Find where the given text appears and provide that cell's center as [x, y] coordinate. 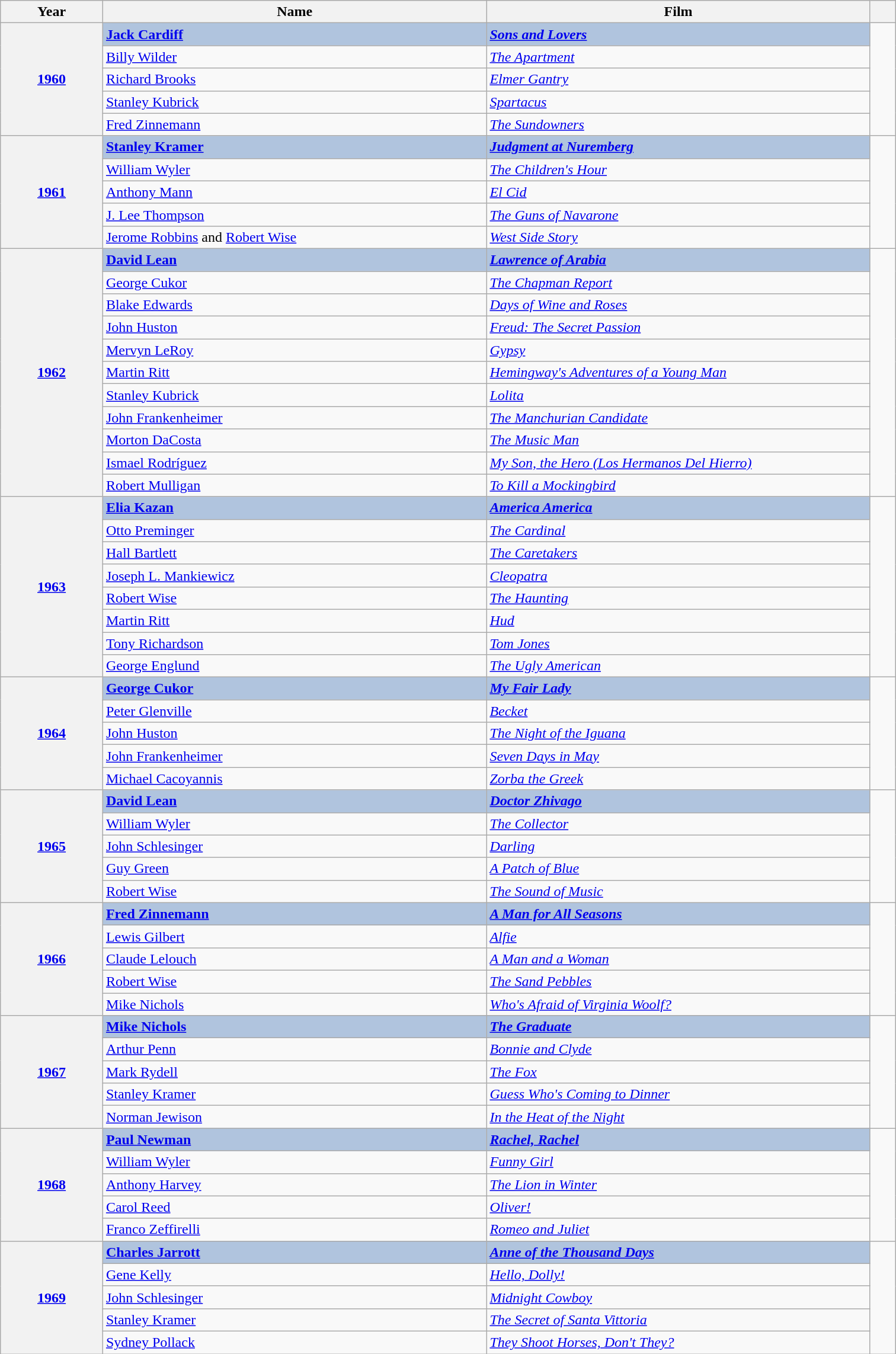
Seven Days in May [678, 756]
Bonnie and Clyde [678, 1049]
They Shoot Horses, Don't They? [678, 1342]
1967 [52, 1072]
Paul Newman [294, 1139]
Judgment at Nuremberg [678, 147]
Who's Afraid of Virginia Woolf? [678, 1004]
Lewis Gilbert [294, 936]
Jerome Robbins and Robert Wise [294, 237]
J. Lee Thompson [294, 215]
Anne of the Thousand Days [678, 1252]
1962 [52, 372]
Oliver! [678, 1207]
To Kill a Mockingbird [678, 485]
Michael Cacoyannis [294, 779]
The Ugly American [678, 666]
The Children's Hour [678, 169]
A Man and a Woman [678, 959]
Mark Rydell [294, 1072]
Claude Lelouch [294, 959]
The Apartment [678, 57]
Alfie [678, 936]
The Night of the Iguana [678, 734]
1966 [52, 959]
Doctor Zhivago [678, 801]
Tom Jones [678, 643]
Blake Edwards [294, 305]
Sydney Pollack [294, 1342]
The Collector [678, 824]
Ismael Rodríguez [294, 463]
Freud: The Secret Passion [678, 328]
Romeo and Juliet [678, 1230]
The Sundowners [678, 124]
The Lion in Winter [678, 1185]
Otto Preminger [294, 530]
Gene Kelly [294, 1275]
1968 [52, 1185]
Elia Kazan [294, 508]
The Cardinal [678, 530]
Elmer Gantry [678, 79]
A Patch of Blue [678, 869]
Robert Mulligan [294, 485]
Darling [678, 846]
El Cid [678, 192]
1969 [52, 1297]
My Fair Lady [678, 689]
Year [52, 12]
In the Heat of the Night [678, 1117]
Spartacus [678, 102]
1965 [52, 846]
The Haunting [678, 598]
1964 [52, 734]
1960 [52, 79]
Tony Richardson [294, 643]
Guy Green [294, 869]
Anthony Harvey [294, 1185]
1963 [52, 587]
The Secret of Santa Vittoria [678, 1320]
Becket [678, 711]
West Side Story [678, 237]
The Sound of Music [678, 891]
A Man for All Seasons [678, 914]
Gypsy [678, 350]
Anthony Mann [294, 192]
Franco Zeffirelli [294, 1230]
Days of Wine and Roses [678, 305]
Midnight Cowboy [678, 1297]
1961 [52, 192]
The Manchurian Candidate [678, 418]
The Graduate [678, 1027]
Carol Reed [294, 1207]
Peter Glenville [294, 711]
Jack Cardiff [294, 34]
Film [678, 12]
Sons and Lovers [678, 34]
Hello, Dolly! [678, 1275]
Hemingway's Adventures of a Young Man [678, 373]
Funny Girl [678, 1162]
Zorba the Greek [678, 779]
Rachel, Rachel [678, 1139]
Morton DaCosta [294, 440]
The Fox [678, 1072]
The Music Man [678, 440]
Charles Jarrott [294, 1252]
The Chapman Report [678, 283]
Lawrence of Arabia [678, 260]
The Sand Pebbles [678, 981]
Lolita [678, 395]
Guess Who's Coming to Dinner [678, 1094]
Cleopatra [678, 575]
The Caretakers [678, 553]
The Guns of Navarone [678, 215]
Norman Jewison [294, 1117]
Arthur Penn [294, 1049]
Joseph L. Mankiewicz [294, 575]
Hud [678, 620]
Richard Brooks [294, 79]
Name [294, 12]
George Englund [294, 666]
Mervyn LeRoy [294, 350]
Billy Wilder [294, 57]
My Son, the Hero (Los Hermanos Del Hierro) [678, 463]
Hall Bartlett [294, 553]
America America [678, 508]
